Search for the cell housing the specified text and yield its [x, y] center coordinate. 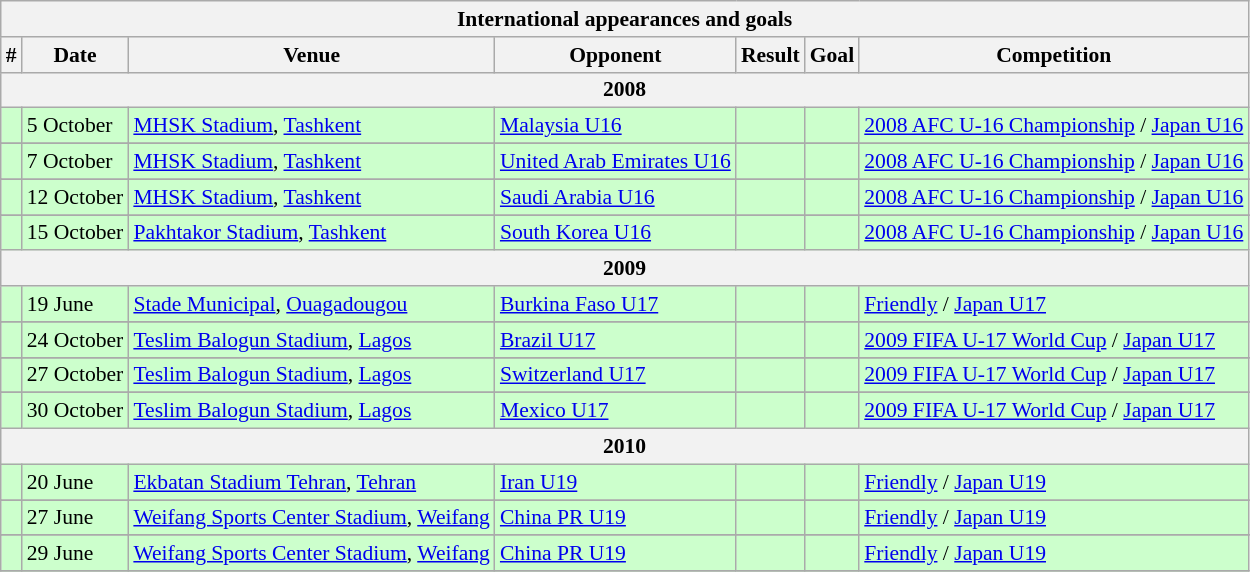
27 June [76, 518]
Ekbatan Stadium Tehran, Tehran [312, 482]
15 October [76, 233]
Iran U19 [616, 482]
Venue [312, 55]
Opponent [616, 55]
Malaysia U16 [616, 126]
27 October [76, 375]
Goal [832, 55]
29 June [76, 554]
2010 [625, 447]
Burkina Faso U17 [616, 304]
Result [770, 55]
South Korea U16 [616, 233]
Mexico U17 [616, 411]
Friendly / Japan U17 [1054, 304]
Saudi Arabia U16 [616, 197]
2009 [625, 269]
# [12, 55]
Pakhtakor Stadium, Tashkent [312, 233]
2008 [625, 90]
20 June [76, 482]
International appearances and goals [625, 19]
24 October [76, 340]
Stade Municipal, Ouagadougou [312, 304]
30 October [76, 411]
Brazil U17 [616, 340]
Date [76, 55]
Competition [1054, 55]
United Arab Emirates U16 [616, 162]
Switzerland U17 [616, 375]
7 October [76, 162]
12 October [76, 197]
19 June [76, 304]
5 October [76, 126]
